Locate the cell with the specified text and output its [X, Y] center coordinate. 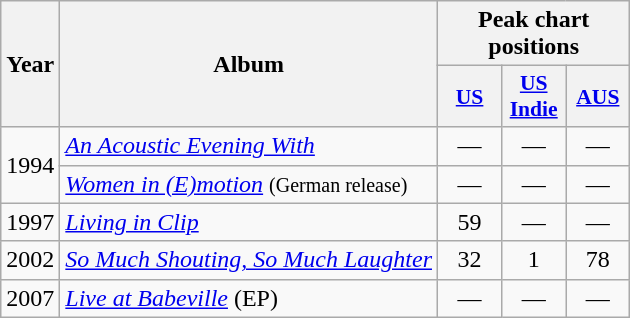
USIndie [534, 96]
AUS [598, 96]
2007 [30, 298]
59 [470, 222]
78 [598, 260]
1997 [30, 222]
US [470, 96]
Album [249, 64]
2002 [30, 260]
Peak chart positions [534, 34]
An Acoustic Evening With [249, 146]
Year [30, 64]
1 [534, 260]
So Much Shouting, So Much Laughter [249, 260]
Live at Babeville (EP) [249, 298]
1994 [30, 165]
Living in Clip [249, 222]
Women in (E)motion (German release) [249, 184]
32 [470, 260]
